Pinpoint the cell where the given text exists, returning its (X, Y) midpoint coordinate. 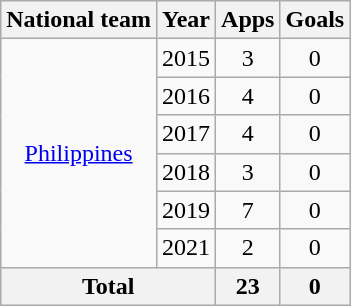
Total (108, 286)
Goals (315, 20)
23 (248, 286)
Apps (248, 20)
2017 (186, 134)
7 (248, 210)
2018 (186, 172)
National team (79, 20)
2015 (186, 58)
Philippines (79, 153)
2021 (186, 248)
2 (248, 248)
2016 (186, 96)
Year (186, 20)
2019 (186, 210)
